Provide the (x, y) coordinate of the cell's center where the given text is located.  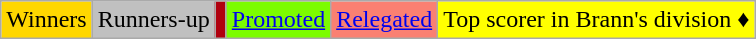
Promoted (278, 20)
Winners (46, 20)
Runners-up (154, 20)
Relegated (384, 20)
Top scorer in Brann's division ♦ (596, 20)
